Provide the (X, Y) coordinate of the cell's center where the given text is located.  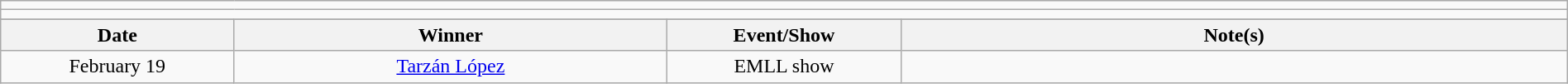
EMLL show (784, 67)
Date (117, 35)
February 19 (117, 67)
Event/Show (784, 35)
Note(s) (1234, 35)
Winner (451, 35)
Tarzán López (451, 67)
